Provide the (x, y) coordinate of the cell's center where the given text is located.  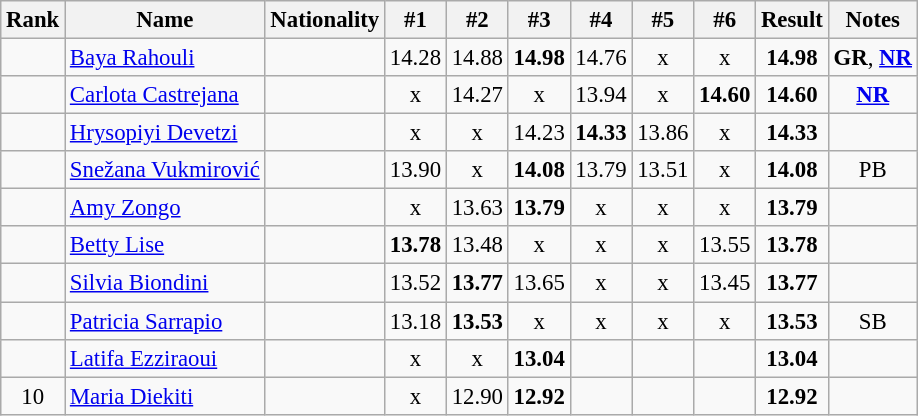
Amy Zongo (166, 208)
NR (872, 95)
13.65 (539, 283)
13.48 (477, 245)
SB (872, 321)
#5 (663, 20)
Betty Lise (166, 245)
Maria Diekiti (166, 396)
#2 (477, 20)
#6 (725, 20)
13.90 (416, 170)
Result (792, 20)
13.18 (416, 321)
14.28 (416, 58)
#4 (601, 20)
PB (872, 170)
Nationality (324, 20)
Name (166, 20)
13.45 (725, 283)
13.52 (416, 283)
Snežana Vukmirović (166, 170)
Notes (872, 20)
#1 (416, 20)
13.86 (663, 133)
14.76 (601, 58)
12.90 (477, 396)
13.55 (725, 245)
14.88 (477, 58)
13.51 (663, 170)
10 (33, 396)
Hrysopiyi Devetzi (166, 133)
13.94 (601, 95)
Rank (33, 20)
14.27 (477, 95)
#3 (539, 20)
Carlota Castrejana (166, 95)
GR, NR (872, 58)
13.63 (477, 208)
Silvia Biondini (166, 283)
Latifa Ezziraoui (166, 358)
Baya Rahouli (166, 58)
14.23 (539, 133)
Patricia Sarrapio (166, 321)
